Pinpoint the cell where the given text exists, returning its (x, y) midpoint coordinate. 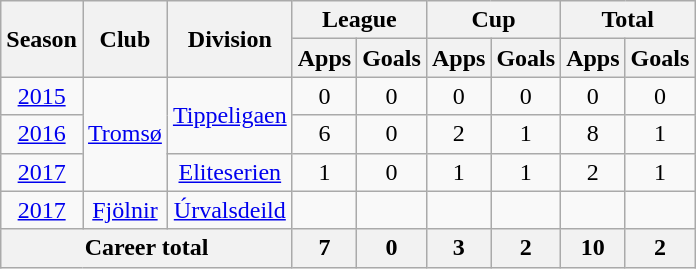
Season (42, 39)
League (359, 20)
Career total (146, 248)
7 (324, 248)
Division (230, 39)
3 (458, 248)
2016 (42, 134)
10 (593, 248)
Tippeligaen (230, 115)
Total (628, 20)
Club (124, 39)
Úrvalsdeild (230, 210)
8 (593, 134)
Fjölnir (124, 210)
6 (324, 134)
Tromsø (124, 134)
Cup (493, 20)
Eliteserien (230, 172)
2015 (42, 96)
